Return (X, Y) of the center of cell containing provided text 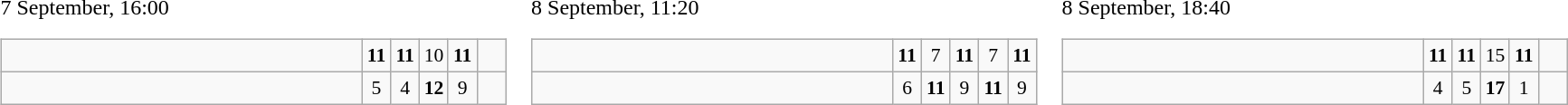
17 (1496, 88)
12 (434, 88)
6 (908, 88)
1 (1524, 88)
15 (1496, 56)
10 (434, 56)
